Identify which cell holds the provided text, then report its [x, y] central coordinate. 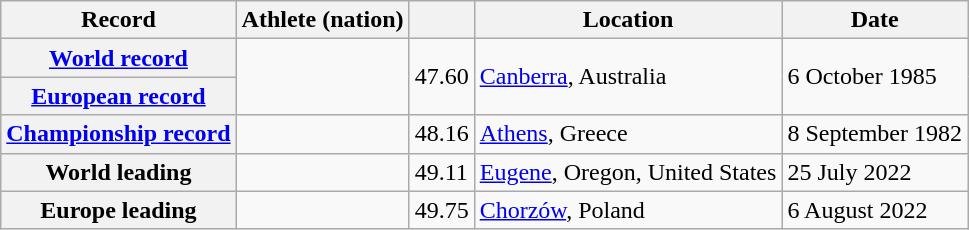
25 July 2022 [875, 172]
World record [118, 58]
Date [875, 20]
Eugene, Oregon, United States [628, 172]
Location [628, 20]
47.60 [442, 77]
49.75 [442, 210]
6 October 1985 [875, 77]
Europe leading [118, 210]
49.11 [442, 172]
Record [118, 20]
6 August 2022 [875, 210]
World leading [118, 172]
European record [118, 96]
Canberra, Australia [628, 77]
Championship record [118, 134]
Athlete (nation) [322, 20]
Chorzów, Poland [628, 210]
8 September 1982 [875, 134]
48.16 [442, 134]
Athens, Greece [628, 134]
